From the cell containing the given text, extract its center point as (X, Y) coordinate. 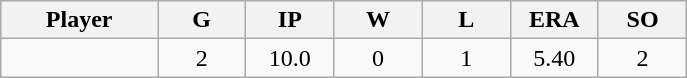
L (466, 20)
10.0 (290, 58)
5.40 (554, 58)
G (202, 20)
IP (290, 20)
W (378, 20)
SO (642, 20)
1 (466, 58)
Player (80, 20)
ERA (554, 20)
0 (378, 58)
